Locate the cell with the specified text and output its (X, Y) center coordinate. 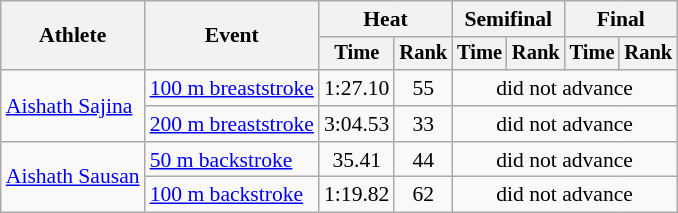
1:27.10 (356, 88)
200 m breaststroke (232, 124)
3:04.53 (356, 124)
Heat (386, 19)
Athlete (73, 36)
Aishath Sajina (73, 106)
62 (423, 195)
100 m backstroke (232, 195)
Aishath Sausan (73, 178)
100 m breaststroke (232, 88)
Event (232, 36)
50 m backstroke (232, 160)
1:19.82 (356, 195)
35.41 (356, 160)
Final (621, 19)
33 (423, 124)
Semifinal (508, 19)
44 (423, 160)
55 (423, 88)
